For the text-containing cell, return its midpoint in [X, Y] coordinate format. 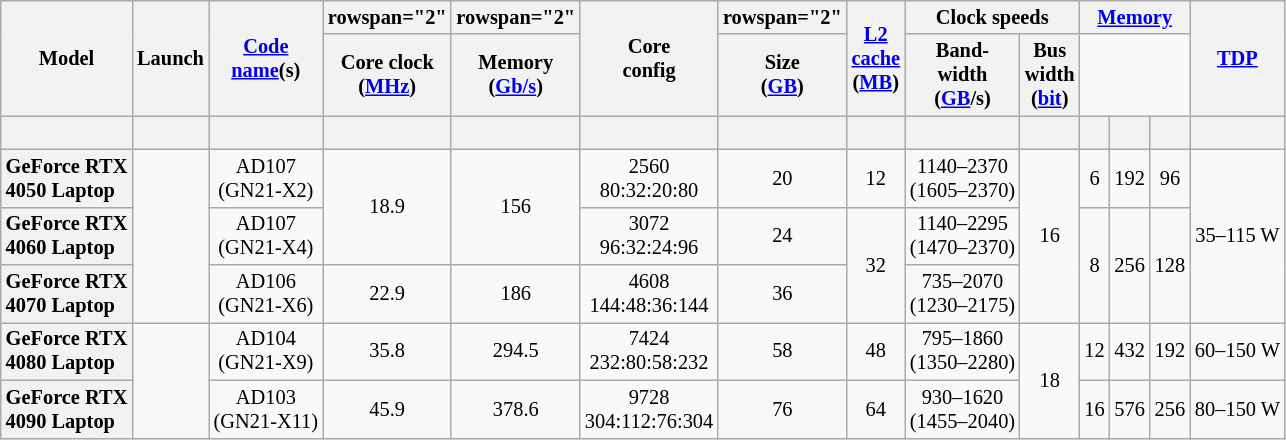
Coreconfig [649, 58]
256080:32:20:80 [649, 178]
576 [1130, 409]
AD103(GN21-X11) [266, 409]
AD106(GN21-X6) [266, 294]
6 [1094, 178]
156 [516, 206]
58 [782, 351]
AD104(GN21-X9) [266, 351]
35.8 [388, 351]
36 [782, 294]
20 [782, 178]
186 [516, 294]
294.5 [516, 351]
Buswidth(bit) [1050, 75]
64 [876, 409]
Launch [170, 58]
432 [1130, 351]
GeForce RTX4050 Laptop [66, 178]
795–1860(1350–2280) [962, 351]
930–1620(1455–2040) [962, 409]
60–150 W [1238, 351]
18 [1050, 380]
96 [1170, 178]
45.9 [388, 409]
Memory [1134, 17]
GeForce RTX4080 Laptop [66, 351]
48 [876, 351]
AD107(GN21-X4) [266, 236]
307296:32:24:96 [649, 236]
L2cache(MB) [876, 58]
AD107(GN21-X2) [266, 178]
Band-width(GB/s) [962, 75]
35–115 W [1238, 236]
GeForce RTX4060 Laptop [66, 236]
9728304:112:76:304 [649, 409]
128 [1170, 264]
735–2070(1230–2175) [962, 294]
378.6 [516, 409]
Size(GB) [782, 75]
24 [782, 236]
Clock speeds [992, 17]
TDP [1238, 58]
GeForce RTX4070 Laptop [66, 294]
Core clock(MHz) [388, 75]
1140–2295(1470–2370) [962, 236]
7424232:80:58:232 [649, 351]
32 [876, 264]
80–150 W [1238, 409]
8 [1094, 264]
GeForce RTX4090 Laptop [66, 409]
Model [66, 58]
22.9 [388, 294]
1140–2370(1605–2370) [962, 178]
4608144:48:36:144 [649, 294]
18.9 [388, 206]
Codename(s) [266, 58]
76 [782, 409]
Memory(Gb/s) [516, 75]
